Determine the (x, y) coordinate at the center of the cell enclosing the given text.  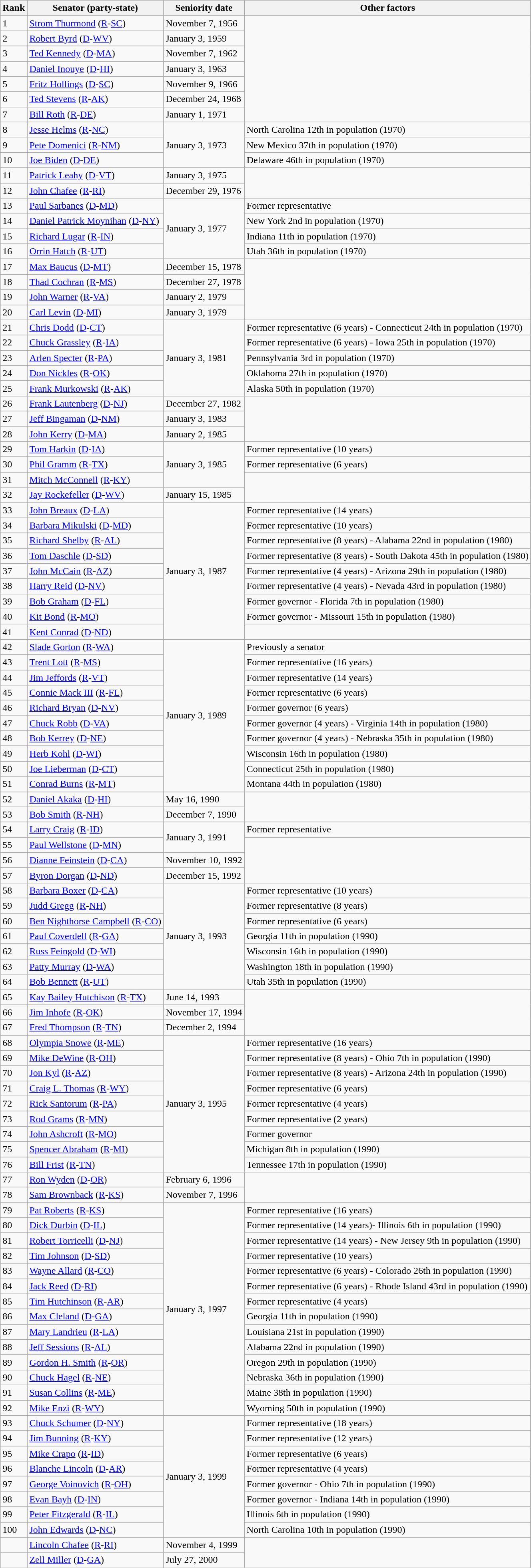
Barbara Mikulski (D-MD) (95, 525)
North Carolina 10th in population (1990) (387, 1530)
January 3, 1975 (204, 175)
59 (14, 906)
Jim Jeffords (R-VT) (95, 678)
Don Nickles (R-OK) (95, 373)
Joe Lieberman (D-CT) (95, 769)
Blanche Lincoln (D-AR) (95, 1469)
19 (14, 297)
January 1, 1971 (204, 114)
Former representative (8 years) - Ohio 7th in population (1990) (387, 1058)
31 (14, 480)
Tennessee 17th in population (1990) (387, 1165)
Tim Johnson (D-SD) (95, 1256)
Ted Stevens (R-AK) (95, 99)
Pennsylvania 3rd in population (1970) (387, 358)
43 (14, 662)
January 2, 1979 (204, 297)
69 (14, 1058)
79 (14, 1210)
Bob Bennett (R-UT) (95, 982)
Max Cleland (D-GA) (95, 1317)
Former representative (6 years) - Iowa 25th in population (1970) (387, 343)
98 (14, 1499)
Former representative (8 years) - Alabama 22nd in population (1980) (387, 541)
24 (14, 373)
Strom Thurmond (R-SC) (95, 23)
30 (14, 465)
January 3, 1995 (204, 1103)
Connie Mack III (R-FL) (95, 693)
John Warner (R-VA) (95, 297)
17 (14, 267)
2 (14, 38)
Jack Reed (D-RI) (95, 1286)
91 (14, 1392)
Wisconsin 16th in population (1990) (387, 952)
November 10, 1992 (204, 860)
John Edwards (D-NC) (95, 1530)
Sam Brownback (R-KS) (95, 1195)
New York 2nd in population (1970) (387, 221)
Former representative (6 years) - Rhode Island 43rd in population (1990) (387, 1286)
Utah 36th in population (1970) (387, 251)
Connecticut 25th in population (1980) (387, 769)
46 (14, 708)
January 3, 1989 (204, 716)
December 2, 1994 (204, 1027)
68 (14, 1043)
64 (14, 982)
Former representative (8 years) (387, 906)
Pat Roberts (R-KS) (95, 1210)
Tom Harkin (D-IA) (95, 449)
Orrin Hatch (R-UT) (95, 251)
Joe Biden (D-DE) (95, 160)
15 (14, 236)
November 4, 1999 (204, 1545)
Jeff Bingaman (D-NM) (95, 419)
Richard Bryan (D-NV) (95, 708)
Herb Kohl (D-WI) (95, 754)
6 (14, 99)
December 15, 1992 (204, 875)
9 (14, 145)
Fritz Hollings (D-SC) (95, 84)
January 3, 1999 (204, 1476)
December 15, 1978 (204, 267)
Former governor - Florida 7th in population (1980) (387, 601)
Mike Enzi (R-WY) (95, 1408)
Bill Roth (R-DE) (95, 114)
28 (14, 434)
Louisiana 21st in population (1990) (387, 1332)
3 (14, 54)
90 (14, 1377)
Rick Santorum (R-PA) (95, 1103)
Daniel Akaka (D-HI) (95, 799)
27 (14, 419)
November 7, 1996 (204, 1195)
49 (14, 754)
62 (14, 952)
Maine 38th in population (1990) (387, 1392)
December 7, 1990 (204, 814)
Jim Inhofe (R-OK) (95, 1012)
66 (14, 1012)
20 (14, 312)
11 (14, 175)
Peter Fitzgerald (R-IL) (95, 1514)
Nebraska 36th in population (1990) (387, 1377)
Jesse Helms (R-NC) (95, 130)
8 (14, 130)
Frank Murkowski (R-AK) (95, 388)
January 3, 1983 (204, 419)
84 (14, 1286)
85 (14, 1301)
Max Baucus (D-MT) (95, 267)
96 (14, 1469)
Former governor (6 years) (387, 708)
Kay Bailey Hutchison (R-TX) (95, 997)
July 27, 2000 (204, 1560)
Susan Collins (R-ME) (95, 1392)
Pete Domenici (R-NM) (95, 145)
Daniel Inouye (D-HI) (95, 69)
Delaware 46th in population (1970) (387, 160)
82 (14, 1256)
Wisconsin 16th in population (1980) (387, 754)
December 27, 1978 (204, 282)
Barbara Boxer (D-CA) (95, 890)
Richard Lugar (R-IN) (95, 236)
Mike Crapo (R-ID) (95, 1454)
Dick Durbin (D-IL) (95, 1225)
Rod Grams (R-MN) (95, 1119)
Ben Nighthorse Campbell (R-CO) (95, 921)
Judd Gregg (R-NH) (95, 906)
Evan Bayh (D-IN) (95, 1499)
Patty Murray (D-WA) (95, 967)
May 16, 1990 (204, 799)
Bob Kerrey (D-NE) (95, 738)
Indiana 11th in population (1970) (387, 236)
Chuck Schumer (D-NY) (95, 1423)
January 3, 1987 (204, 571)
4 (14, 69)
Bob Graham (D-FL) (95, 601)
November 9, 1966 (204, 84)
42 (14, 647)
December 24, 1968 (204, 99)
37 (14, 571)
Richard Shelby (R-AL) (95, 541)
January 15, 1985 (204, 495)
73 (14, 1119)
Former representative (12 years) (387, 1438)
25 (14, 388)
45 (14, 693)
Lincoln Chafee (R-RI) (95, 1545)
Former representative (6 years) - Colorado 26th in population (1990) (387, 1271)
47 (14, 723)
18 (14, 282)
39 (14, 601)
88 (14, 1347)
Jon Kyl (R-AZ) (95, 1073)
Former governor - Ohio 7th in population (1990) (387, 1484)
26 (14, 403)
Ron Wyden (D-OR) (95, 1180)
North Carolina 12th in population (1970) (387, 130)
Former representative (14 years) - New Jersey 9th in population (1990) (387, 1241)
Bob Smith (R-NH) (95, 814)
83 (14, 1271)
74 (14, 1134)
92 (14, 1408)
99 (14, 1514)
78 (14, 1195)
Michigan 8th in population (1990) (387, 1149)
5 (14, 84)
Paul Wellstone (D-MN) (95, 845)
November 7, 1956 (204, 23)
Fred Thompson (R-TN) (95, 1027)
Phil Gramm (R-TX) (95, 465)
Chuck Grassley (R-IA) (95, 343)
Frank Lautenberg (D-NJ) (95, 403)
New Mexico 37th in population (1970) (387, 145)
29 (14, 449)
Wyoming 50th in population (1990) (387, 1408)
John Kerry (D-MA) (95, 434)
65 (14, 997)
14 (14, 221)
Craig L. Thomas (R-WY) (95, 1088)
November 7, 1962 (204, 54)
7 (14, 114)
Conrad Burns (R-MT) (95, 784)
Former representative (6 years) - Connecticut 24th in population (1970) (387, 327)
Illinois 6th in population (1990) (387, 1514)
38 (14, 586)
Robert Torricelli (D-NJ) (95, 1241)
1 (14, 23)
Bill Frist (R-TN) (95, 1165)
January 3, 1979 (204, 312)
53 (14, 814)
George Voinovich (R-OH) (95, 1484)
Mitch McConnell (R-KY) (95, 480)
70 (14, 1073)
80 (14, 1225)
Former governor (387, 1134)
Patrick Leahy (D-VT) (95, 175)
Alabama 22nd in population (1990) (387, 1347)
Jay Rockefeller (D-WV) (95, 495)
72 (14, 1103)
Seniority date (204, 8)
Montana 44th in population (1980) (387, 784)
Senator (party-state) (95, 8)
Larry Craig (R-ID) (95, 830)
John Ashcroft (R-MO) (95, 1134)
Gordon H. Smith (R-OR) (95, 1362)
Former representative (4 years) - Arizona 29th in population (1980) (387, 571)
93 (14, 1423)
January 3, 1993 (204, 936)
Paul Coverdell (R-GA) (95, 936)
58 (14, 890)
Chuck Hagel (R-NE) (95, 1377)
November 17, 1994 (204, 1012)
75 (14, 1149)
June 14, 1993 (204, 997)
January 3, 1959 (204, 38)
Utah 35th in population (1990) (387, 982)
Chris Dodd (D-CT) (95, 327)
Harry Reid (D-NV) (95, 586)
Former representative (4 years) - Nevada 43rd in population (1980) (387, 586)
Former governor (4 years) - Nebraska 35th in population (1980) (387, 738)
50 (14, 769)
12 (14, 191)
Kit Bond (R-MO) (95, 616)
52 (14, 799)
Mary Landrieu (R-LA) (95, 1332)
Former governor - Missouri 15th in population (1980) (387, 616)
Previously a senator (387, 647)
Former governor (4 years) - Virginia 14th in population (1980) (387, 723)
Kent Conrad (D-ND) (95, 632)
Former representative (18 years) (387, 1423)
56 (14, 860)
95 (14, 1454)
John Chafee (R-RI) (95, 191)
48 (14, 738)
89 (14, 1362)
57 (14, 875)
Other factors (387, 8)
Former representative (8 years) - South Dakota 45th in population (1980) (387, 556)
41 (14, 632)
76 (14, 1165)
Alaska 50th in population (1970) (387, 388)
77 (14, 1180)
Tom Daschle (D-SD) (95, 556)
87 (14, 1332)
Daniel Patrick Moynihan (D-NY) (95, 221)
61 (14, 936)
Spencer Abraham (R-MI) (95, 1149)
Slade Gorton (R-WA) (95, 647)
Olympia Snowe (R-ME) (95, 1043)
January 3, 1977 (204, 229)
71 (14, 1088)
Jeff Sessions (R-AL) (95, 1347)
December 29, 1976 (204, 191)
Former governor - Indiana 14th in population (1990) (387, 1499)
December 27, 1982 (204, 403)
February 6, 1996 (204, 1180)
55 (14, 845)
81 (14, 1241)
44 (14, 678)
34 (14, 525)
Thad Cochran (R-MS) (95, 282)
23 (14, 358)
10 (14, 160)
Zell Miller (D-GA) (95, 1560)
Washington 18th in population (1990) (387, 967)
January 3, 1981 (204, 358)
94 (14, 1438)
13 (14, 206)
33 (14, 510)
63 (14, 967)
Trent Lott (R-MS) (95, 662)
January 3, 1997 (204, 1309)
100 (14, 1530)
Robert Byrd (D-WV) (95, 38)
60 (14, 921)
Dianne Feinstein (D-CA) (95, 860)
97 (14, 1484)
Rank (14, 8)
Ted Kennedy (D-MA) (95, 54)
36 (14, 556)
John Breaux (D-LA) (95, 510)
Arlen Specter (R-PA) (95, 358)
Byron Dorgan (D-ND) (95, 875)
Former representative (8 years) - Arizona 24th in population (1990) (387, 1073)
67 (14, 1027)
January 3, 1985 (204, 465)
54 (14, 830)
Tim Hutchinson (R-AR) (95, 1301)
21 (14, 327)
January 3, 1991 (204, 837)
16 (14, 251)
Paul Sarbanes (D-MD) (95, 206)
35 (14, 541)
32 (14, 495)
January 3, 1963 (204, 69)
January 3, 1973 (204, 145)
Former representative (14 years)- Illinois 6th in population (1990) (387, 1225)
Oklahoma 27th in population (1970) (387, 373)
86 (14, 1317)
Mike DeWine (R-OH) (95, 1058)
22 (14, 343)
Russ Feingold (D-WI) (95, 952)
40 (14, 616)
51 (14, 784)
Wayne Allard (R-CO) (95, 1271)
Carl Levin (D-MI) (95, 312)
Former representative (2 years) (387, 1119)
John McCain (R-AZ) (95, 571)
Jim Bunning (R-KY) (95, 1438)
January 2, 1985 (204, 434)
Chuck Robb (D-VA) (95, 723)
Oregon 29th in population (1990) (387, 1362)
